From the cell containing the given text, extract its center point as [X, Y] coordinate. 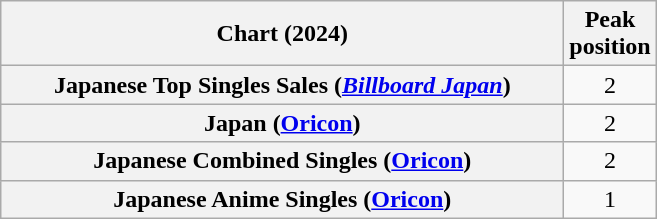
Japan (Oricon) [282, 123]
Japanese Top Singles Sales (Billboard Japan) [282, 85]
Peakposition [610, 34]
Japanese Combined Singles (Oricon) [282, 161]
1 [610, 199]
Japanese Anime Singles (Oricon) [282, 199]
Chart (2024) [282, 34]
